Provide the [X, Y] coordinate of the cell's center where the given text is located.  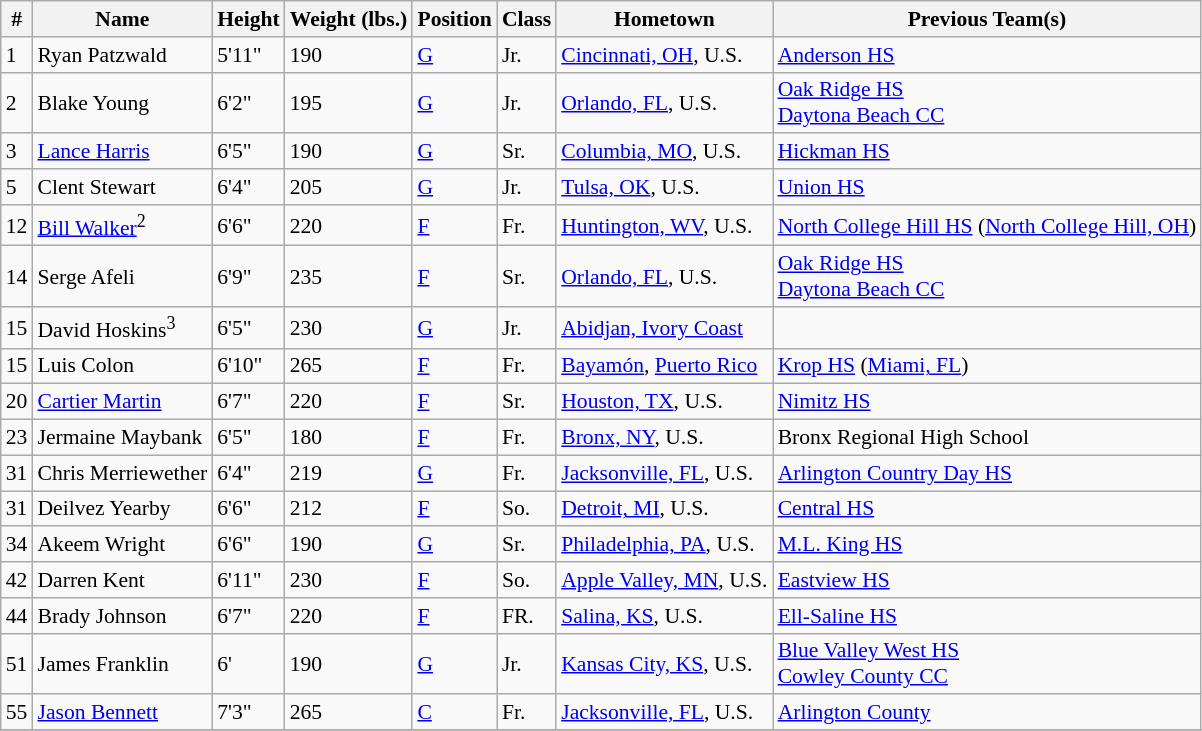
6'11" [248, 580]
Hickman HS [988, 152]
235 [349, 276]
55 [17, 713]
Salina, KS, U.S. [664, 616]
FR. [526, 616]
Bill Walker2 [122, 226]
# [17, 19]
James Franklin [122, 664]
Tulsa, OK, U.S. [664, 187]
6'10" [248, 367]
5 [17, 187]
Blake Young [122, 102]
Height [248, 19]
6'9" [248, 276]
Cincinnati, OH, U.S. [664, 55]
Apple Valley, MN, U.S. [664, 580]
Bronx, NY, U.S. [664, 438]
20 [17, 402]
Bayamón, Puerto Rico [664, 367]
Akeem Wright [122, 545]
2 [17, 102]
Nimitz HS [988, 402]
Lance Harris [122, 152]
1 [17, 55]
7'3" [248, 713]
Weight (lbs.) [349, 19]
14 [17, 276]
Krop HS (Miami, FL) [988, 367]
Huntington, WV, U.S. [664, 226]
205 [349, 187]
Name [122, 19]
Kansas City, KS, U.S. [664, 664]
Houston, TX, U.S. [664, 402]
Position [454, 19]
Class [526, 19]
Clent Stewart [122, 187]
Jason Bennett [122, 713]
Anderson HS [988, 55]
Ell-Saline HS [988, 616]
Columbia, MO, U.S. [664, 152]
Central HS [988, 509]
44 [17, 616]
Chris Merriewether [122, 473]
David Hoskins3 [122, 328]
180 [349, 438]
Hometown [664, 19]
Arlington County [988, 713]
Ryan Patzwald [122, 55]
Brady Johnson [122, 616]
6' [248, 664]
Abidjan, Ivory Coast [664, 328]
Bronx Regional High School [988, 438]
Philadelphia, PA, U.S. [664, 545]
Jermaine Maybank [122, 438]
Union HS [988, 187]
C [454, 713]
Eastview HS [988, 580]
23 [17, 438]
212 [349, 509]
North College Hill HS (North College Hill, OH) [988, 226]
219 [349, 473]
3 [17, 152]
Arlington Country Day HS [988, 473]
Luis Colon [122, 367]
M.L. King HS [988, 545]
5'11" [248, 55]
Cartier Martin [122, 402]
Blue Valley West HSCowley County CC [988, 664]
12 [17, 226]
51 [17, 664]
Serge Afeli [122, 276]
Darren Kent [122, 580]
6'2" [248, 102]
42 [17, 580]
Detroit, MI, U.S. [664, 509]
34 [17, 545]
195 [349, 102]
Previous Team(s) [988, 19]
Deilvez Yearby [122, 509]
